Output the [x, y] coordinate of the center of the cell containing the given text.  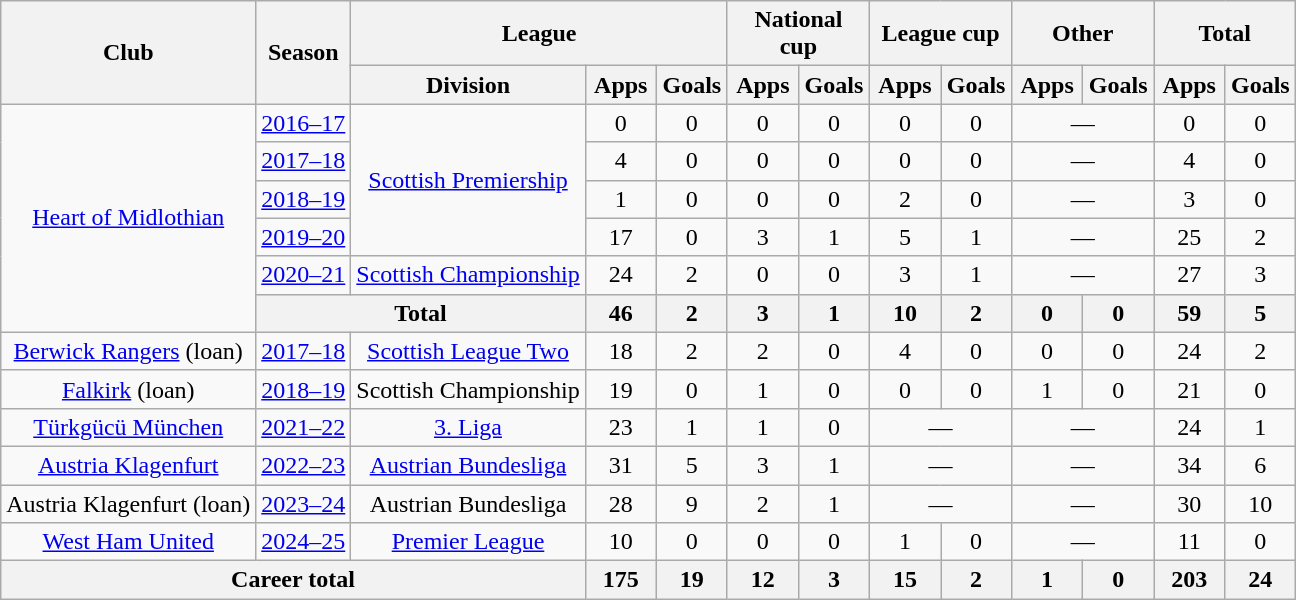
23 [620, 427]
203 [1190, 580]
25 [1190, 237]
59 [1190, 313]
Premier League [468, 542]
21 [1190, 389]
League cup [940, 34]
Falkirk (loan) [128, 389]
28 [620, 503]
2016–17 [304, 123]
Berwick Rangers (loan) [128, 351]
30 [1190, 503]
Scottish League Two [468, 351]
46 [620, 313]
2024–25 [304, 542]
18 [620, 351]
9 [692, 503]
League [540, 34]
Austria Klagenfurt [128, 465]
2021–22 [304, 427]
Career total [293, 580]
12 [762, 580]
Club [128, 52]
Heart of Midlothian [128, 218]
3. Liga [468, 427]
15 [904, 580]
Season [304, 52]
National cup [798, 34]
Scottish Premiership [468, 180]
34 [1190, 465]
2022–23 [304, 465]
Other [1083, 34]
Türkgücü München [128, 427]
2023–24 [304, 503]
175 [620, 580]
11 [1190, 542]
Austria Klagenfurt (loan) [128, 503]
17 [620, 237]
31 [620, 465]
6 [1260, 465]
2019–20 [304, 237]
Division [468, 85]
2020–21 [304, 275]
West Ham United [128, 542]
27 [1190, 275]
